For the text-containing cell, return its midpoint in (x, y) coordinate format. 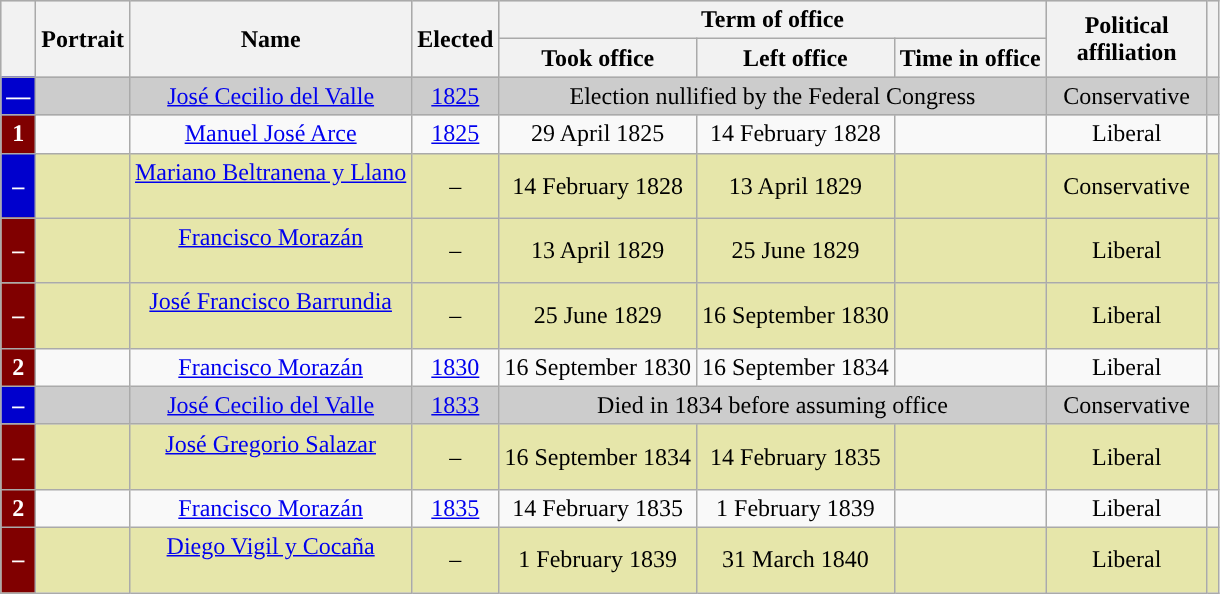
31 March 1840 (796, 560)
— (18, 96)
Time in office (970, 58)
1 (18, 134)
José Gregorio Salazar (270, 456)
Name (270, 39)
Political affiliation (1126, 39)
Died in 1834 before assuming office (772, 405)
Manuel José Arce (270, 134)
Took office (598, 58)
Left office (796, 58)
José Francisco Barrundia (270, 316)
Portrait (83, 39)
1833 (456, 405)
29 April 1825 (598, 134)
Term of office (772, 20)
Elected (456, 39)
Election nullified by the Federal Congress (772, 96)
1835 (456, 508)
Mariano Beltranena y Llano (270, 186)
Diego Vigil y Cocaña (270, 560)
1830 (456, 367)
